Search for the cell housing the specified text and yield its (X, Y) center coordinate. 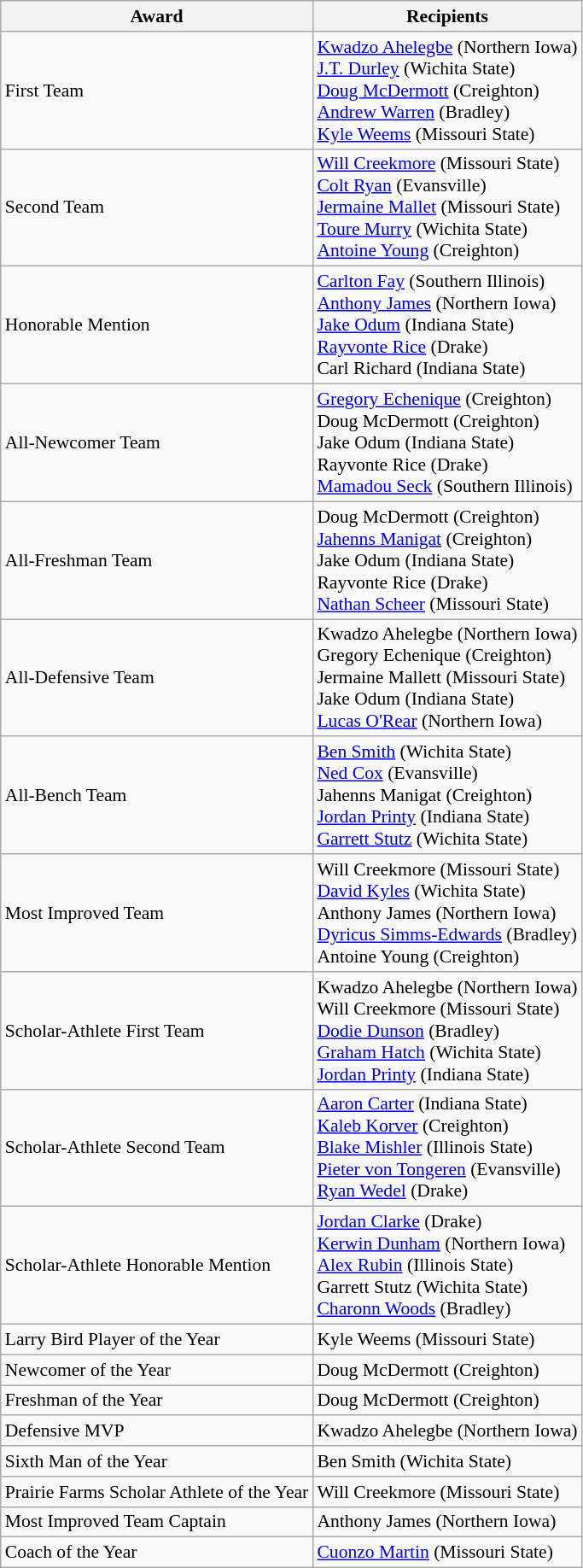
Kyle Weems (Missouri State) (447, 1340)
Will Creekmore (Missouri State)Colt Ryan (Evansville)Jermaine Mallet (Missouri State)Toure Murry (Wichita State)Antoine Young (Creighton) (447, 208)
Sixth Man of the Year (157, 1461)
Second Team (157, 208)
Newcomer of the Year (157, 1370)
Freshman of the Year (157, 1401)
All-Newcomer Team (157, 443)
Kwadzo Ahelegbe (Northern Iowa)Gregory Echenique (Creighton)Jermaine Mallett (Missouri State)Jake Odum (Indiana State)Lucas O'Rear (Northern Iowa) (447, 678)
Carlton Fay (Southern Illinois)Anthony James (Northern Iowa)Jake Odum (Indiana State)Rayvonte Rice (Drake)Carl Richard (Indiana State) (447, 325)
All-Freshman Team (157, 560)
Will Creekmore (Missouri State) (447, 1492)
Kwadzo Ahelegbe (Northern Iowa)J.T. Durley (Wichita State)Doug McDermott (Creighton)Andrew Warren (Bradley)Kyle Weems (Missouri State) (447, 91)
Scholar-Athlete Second Team (157, 1148)
Ben Smith (Wichita State) (447, 1461)
Scholar-Athlete Honorable Mention (157, 1266)
Kwadzo Ahelegbe (Northern Iowa)Will Creekmore (Missouri State)Dodie Dunson (Bradley)Graham Hatch (Wichita State)Jordan Printy (Indiana State) (447, 1031)
Recipients (447, 16)
Larry Bird Player of the Year (157, 1340)
Gregory Echenique (Creighton)Doug McDermott (Creighton)Jake Odum (Indiana State)Rayvonte Rice (Drake)Mamadou Seck (Southern Illinois) (447, 443)
All-Defensive Team (157, 678)
Ben Smith (Wichita State)Ned Cox (Evansville)Jahenns Manigat (Creighton)Jordan Printy (Indiana State)Garrett Stutz (Wichita State) (447, 796)
Prairie Farms Scholar Athlete of the Year (157, 1492)
Kwadzo Ahelegbe (Northern Iowa) (447, 1431)
Doug McDermott (Creighton)Jahenns Manigat (Creighton)Jake Odum (Indiana State)Rayvonte Rice (Drake)Nathan Scheer (Missouri State) (447, 560)
Coach of the Year (157, 1553)
Aaron Carter (Indiana State)Kaleb Korver (Creighton)Blake Mishler (Illinois State)Pieter von Tongeren (Evansville)Ryan Wedel (Drake) (447, 1148)
Jordan Clarke (Drake)Kerwin Dunham (Northern Iowa)Alex Rubin (Illinois State)Garrett Stutz (Wichita State)Charonn Woods (Bradley) (447, 1266)
Most Improved Team Captain (157, 1522)
Honorable Mention (157, 325)
First Team (157, 91)
Cuonzo Martin (Missouri State) (447, 1553)
Will Creekmore (Missouri State)David Kyles (Wichita State)Anthony James (Northern Iowa)Dyricus Simms-Edwards (Bradley)Antoine Young (Creighton) (447, 913)
Defensive MVP (157, 1431)
Most Improved Team (157, 913)
All-Bench Team (157, 796)
Scholar-Athlete First Team (157, 1031)
Anthony James (Northern Iowa) (447, 1522)
Award (157, 16)
